Detect which cell encompasses the target text, then output its [X, Y] center coordinate. 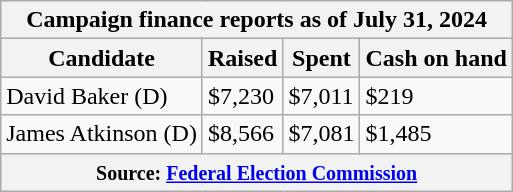
Raised [242, 58]
James Atkinson (D) [102, 134]
$7,011 [322, 96]
Cash on hand [436, 58]
$1,485 [436, 134]
$7,230 [242, 96]
$7,081 [322, 134]
Spent [322, 58]
$8,566 [242, 134]
Candidate [102, 58]
David Baker (D) [102, 96]
Source: Federal Election Commission [257, 172]
$219 [436, 96]
Campaign finance reports as of July 31, 2024 [257, 20]
